Find where the given text appears and provide that cell's center as (X, Y) coordinate. 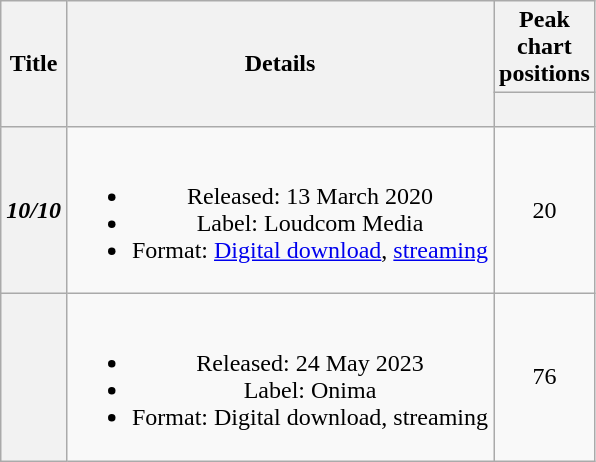
20 (545, 210)
Peak chart positions (545, 47)
76 (545, 378)
Title (34, 64)
10/10 (34, 210)
Details (280, 64)
Released: 13 March 2020Label: Loudcom MediaFormat: Digital download, streaming (280, 210)
Released: 24 May 2023Label: OnimaFormat: Digital download, streaming (280, 378)
